Determine the [x, y] coordinate at the center of the cell enclosing the given text.  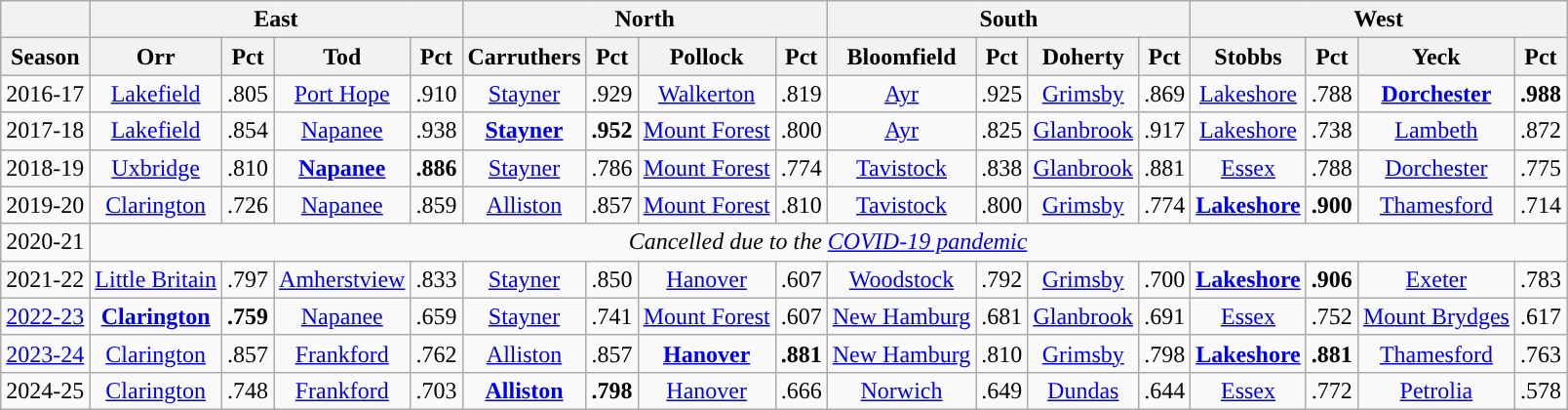
.659 [437, 316]
.900 [1332, 205]
East [276, 20]
Petrolia [1435, 390]
.838 [1002, 168]
2017-18 [45, 131]
.938 [437, 131]
.759 [248, 316]
Stobbs [1248, 57]
Doherty [1083, 57]
2024-25 [45, 390]
.805 [248, 94]
.886 [437, 168]
2021-22 [45, 279]
.869 [1164, 94]
.700 [1164, 279]
Little Britain [156, 279]
2023-24 [45, 353]
.952 [612, 131]
West [1379, 20]
.917 [1164, 131]
Carruthers [525, 57]
Yeck [1435, 57]
.644 [1164, 390]
2016-17 [45, 94]
Dundas [1083, 390]
.792 [1002, 279]
Walkerton [706, 94]
Bloomfield [901, 57]
.578 [1541, 390]
2019-20 [45, 205]
.775 [1541, 168]
Pollock [706, 57]
Uxbridge [156, 168]
2020-21 [45, 242]
.786 [612, 168]
.859 [437, 205]
.850 [612, 279]
Woodstock [901, 279]
.703 [437, 390]
.833 [437, 279]
Tod [342, 57]
.825 [1002, 131]
North [645, 20]
Season [45, 57]
.906 [1332, 279]
.738 [1332, 131]
.763 [1541, 353]
.681 [1002, 316]
.872 [1541, 131]
2022-23 [45, 316]
.748 [248, 390]
2018-19 [45, 168]
.819 [802, 94]
.726 [248, 205]
.691 [1164, 316]
.910 [437, 94]
South [1008, 20]
.714 [1541, 205]
.617 [1541, 316]
.988 [1541, 94]
.929 [612, 94]
.925 [1002, 94]
Cancelled due to the COVID-19 pandemic [829, 242]
.783 [1541, 279]
Norwich [901, 390]
Orr [156, 57]
Exeter [1435, 279]
Amherstview [342, 279]
.741 [612, 316]
.762 [437, 353]
.797 [248, 279]
Mount Brydges [1435, 316]
.772 [1332, 390]
.854 [248, 131]
Port Hope [342, 94]
.752 [1332, 316]
Lambeth [1435, 131]
.666 [802, 390]
.649 [1002, 390]
